For the text-containing cell, return its midpoint in (X, Y) coordinate format. 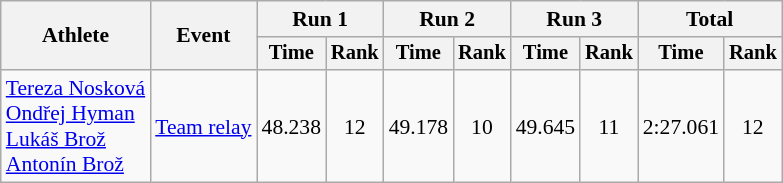
Run 3 (574, 19)
49.645 (546, 126)
49.178 (418, 126)
Run 1 (320, 19)
Total (710, 19)
Event (203, 36)
Team relay (203, 126)
48.238 (292, 126)
2:27.061 (681, 126)
Tereza NoskováOndřej HymanLukáš BrožAntonín Brož (76, 126)
10 (482, 126)
Run 2 (448, 19)
Athlete (76, 36)
11 (609, 126)
